Determine the [x, y] coordinate at the center of the cell enclosing the given text.  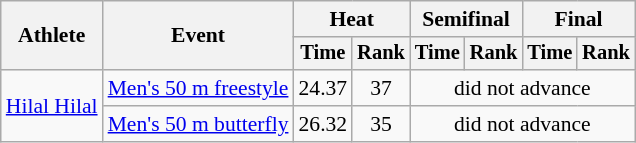
24.37 [324, 88]
Event [198, 36]
Men's 50 m butterfly [198, 124]
Athlete [52, 36]
Hilal Hilal [52, 106]
37 [381, 88]
Final [578, 19]
26.32 [324, 124]
35 [381, 124]
Men's 50 m freestyle [198, 88]
Heat [352, 19]
Semifinal [466, 19]
